For the text-containing cell, return its midpoint in (x, y) coordinate format. 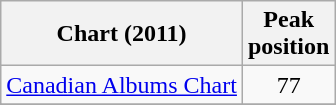
Chart (2011) (122, 34)
Peakposition (288, 34)
Canadian Albums Chart (122, 85)
77 (288, 85)
